Identify which cell holds the provided text, then report its (x, y) central coordinate. 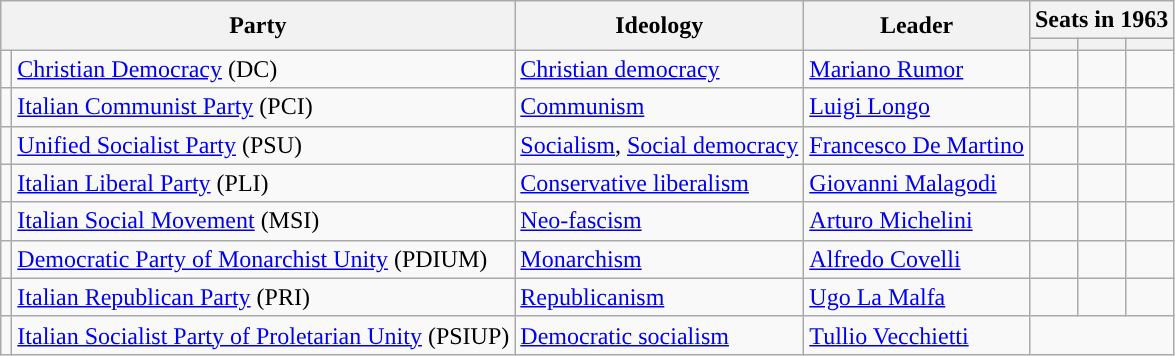
Democratic Party of Monarchist Unity (PDIUM) (264, 259)
Christian democracy (660, 69)
Neo-fascism (660, 221)
Party (258, 26)
Seats in 1963 (1101, 20)
Mariano Rumor (917, 69)
Alfredo Covelli (917, 259)
Italian Communist Party (PCI) (264, 107)
Arturo Michelini (917, 221)
Tullio Vecchietti (917, 335)
Ugo La Malfa (917, 297)
Leader (917, 26)
Communism (660, 107)
Italian Liberal Party (PLI) (264, 183)
Christian Democracy (DC) (264, 69)
Luigi Longo (917, 107)
Democratic socialism (660, 335)
Ideology (660, 26)
Italian Republican Party (PRI) (264, 297)
Giovanni Malagodi (917, 183)
Italian Social Movement (MSI) (264, 221)
Francesco De Martino (917, 145)
Socialism, Social democracy (660, 145)
Conservative liberalism (660, 183)
Italian Socialist Party of Proletarian Unity (PSIUP) (264, 335)
Republicanism (660, 297)
Monarchism (660, 259)
Unified Socialist Party (PSU) (264, 145)
